Return the (X, Y) coordinate for the center point of the cell that contains the specified text.  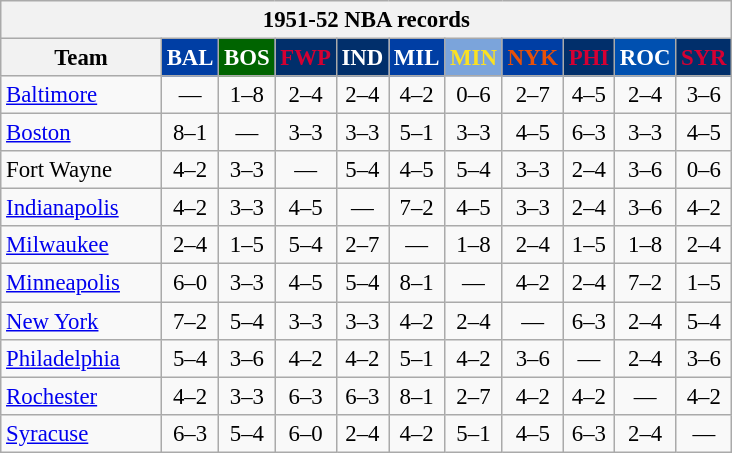
1951-52 NBA records (366, 20)
BAL (190, 58)
Philadelphia (82, 358)
FWP (306, 58)
BOS (247, 58)
Minneapolis (82, 283)
Fort Wayne (82, 170)
MIN (474, 58)
Milwaukee (82, 245)
MIL (417, 58)
IND (362, 58)
PHI (588, 58)
Team (82, 58)
ROC (644, 58)
Syracuse (82, 433)
New York (82, 321)
Rochester (82, 396)
Boston (82, 133)
SYR (704, 58)
Indianapolis (82, 208)
NYK (532, 58)
Baltimore (82, 95)
